For the text-containing cell, return its midpoint in [x, y] coordinate format. 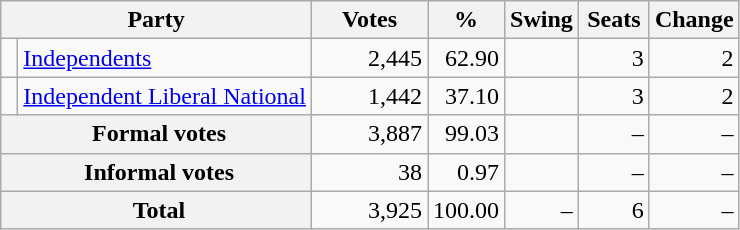
3,925 [369, 210]
6 [614, 210]
3,887 [369, 134]
2,445 [369, 58]
Independent Liberal National [165, 96]
% [466, 20]
Independents [165, 58]
Votes [369, 20]
1,442 [369, 96]
Formal votes [156, 134]
Change [694, 20]
Swing [542, 20]
Total [156, 210]
Informal votes [156, 172]
62.90 [466, 58]
Seats [614, 20]
100.00 [466, 210]
0.97 [466, 172]
38 [369, 172]
Party [156, 20]
99.03 [466, 134]
37.10 [466, 96]
